Extract the (x, y) coordinate from the center of the cell holding the provided text.  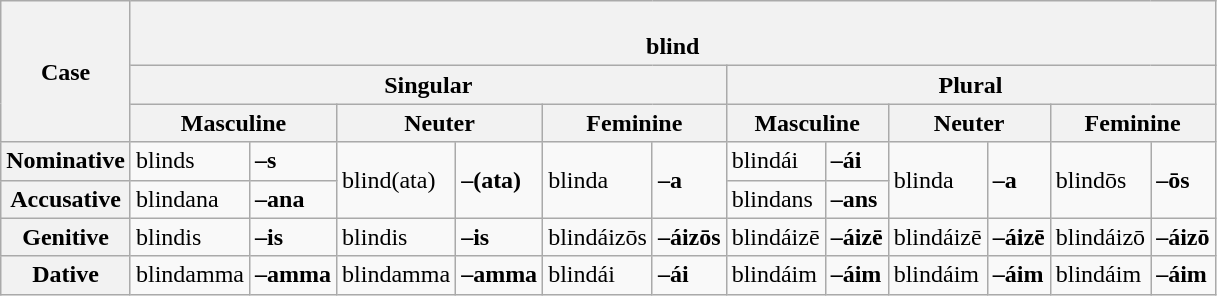
blindans (776, 199)
Case (66, 72)
blindáizō (1100, 237)
–(ata) (500, 180)
–áizō (1183, 237)
Nominative (66, 161)
blind (672, 34)
Dative (66, 275)
–ana (294, 199)
blindana (190, 199)
–ans (856, 199)
–s (294, 161)
blindáizōs (598, 237)
–áizōs (689, 237)
–ōs (1183, 180)
Genitive (66, 237)
Plural (970, 85)
Singular (428, 85)
blind(ata) (396, 180)
blindōs (1100, 180)
blinds (190, 161)
Accusative (66, 199)
